Pinpoint the cell where the given text exists, returning its (x, y) midpoint coordinate. 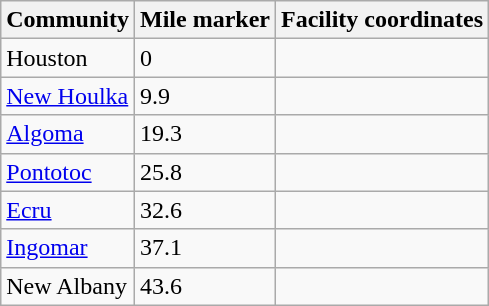
19.3 (204, 134)
Pontotoc (68, 172)
New Albany (68, 286)
25.8 (204, 172)
Ingomar (68, 248)
Facility coordinates (382, 20)
Algoma (68, 134)
Houston (68, 58)
Community (68, 20)
New Houlka (68, 96)
37.1 (204, 248)
Mile marker (204, 20)
43.6 (204, 286)
32.6 (204, 210)
Ecru (68, 210)
0 (204, 58)
9.9 (204, 96)
